Search for the cell housing the specified text and yield its (x, y) center coordinate. 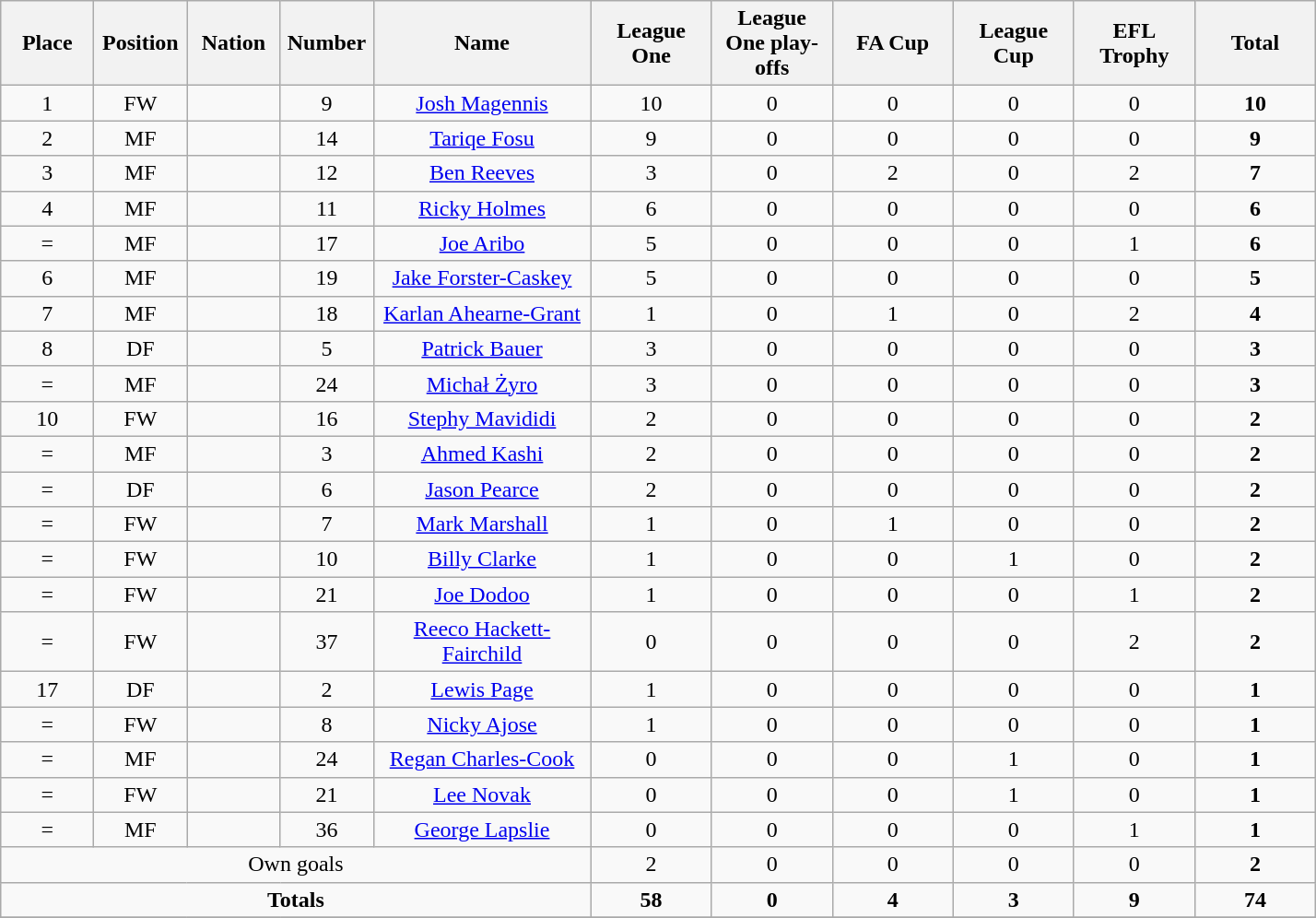
Jake Forster-Caskey (482, 278)
36 (326, 830)
74 (1255, 900)
Billy Clarke (482, 559)
Regan Charles-Cook (482, 759)
Mark Marshall (482, 524)
Ricky Holmes (482, 208)
Nation (234, 43)
Karlan Ahearne-Grant (482, 313)
Ahmed Kashi (482, 453)
Tariqe Fosu (482, 138)
37 (326, 641)
Josh Magennis (482, 103)
League One play-offs (772, 43)
Ben Reeves (482, 173)
Name (482, 43)
18 (326, 313)
11 (326, 208)
FA Cup (892, 43)
Position (140, 43)
16 (326, 418)
Joe Aribo (482, 243)
Jason Pearce (482, 489)
League One (651, 43)
58 (651, 900)
Lewis Page (482, 689)
Lee Novak (482, 794)
Reeco Hackett-Fairchild (482, 641)
League Cup (1014, 43)
George Lapslie (482, 830)
Total (1255, 43)
Stephy Mavididi (482, 418)
Number (326, 43)
19 (326, 278)
Own goals (296, 865)
Patrick Bauer (482, 348)
Michał Żyro (482, 383)
14 (326, 138)
12 (326, 173)
EFL Trophy (1134, 43)
Place (48, 43)
Totals (296, 900)
Joe Dodoo (482, 594)
Nicky Ajose (482, 724)
